Return [X, Y] of the center of cell containing provided text 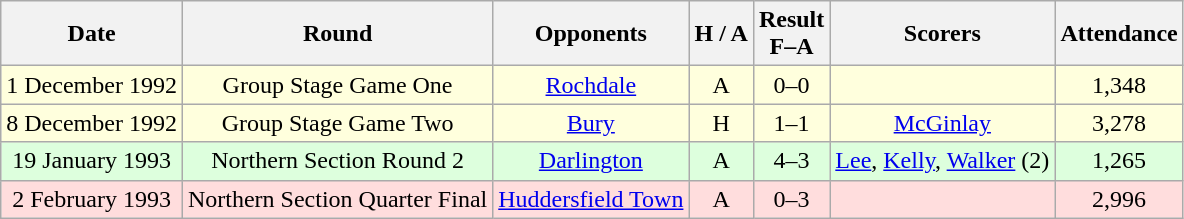
Group Stage Game One [337, 85]
Attendance [1119, 34]
8 December 1992 [92, 123]
Rochdale [591, 85]
McGinlay [942, 123]
0–3 [791, 199]
Darlington [591, 161]
H [721, 123]
0–0 [791, 85]
Opponents [591, 34]
Date [92, 34]
Round [337, 34]
1,265 [1119, 161]
19 January 1993 [92, 161]
2,996 [1119, 199]
H / A [721, 34]
1 December 1992 [92, 85]
Group Stage Game Two [337, 123]
Northern Section Round 2 [337, 161]
Scorers [942, 34]
Huddersfield Town [591, 199]
1,348 [1119, 85]
4–3 [791, 161]
Northern Section Quarter Final [337, 199]
1–1 [791, 123]
ResultF–A [791, 34]
2 February 1993 [92, 199]
Lee, Kelly, Walker (2) [942, 161]
3,278 [1119, 123]
Bury [591, 123]
